For the text-containing cell, return its midpoint in [X, Y] coordinate format. 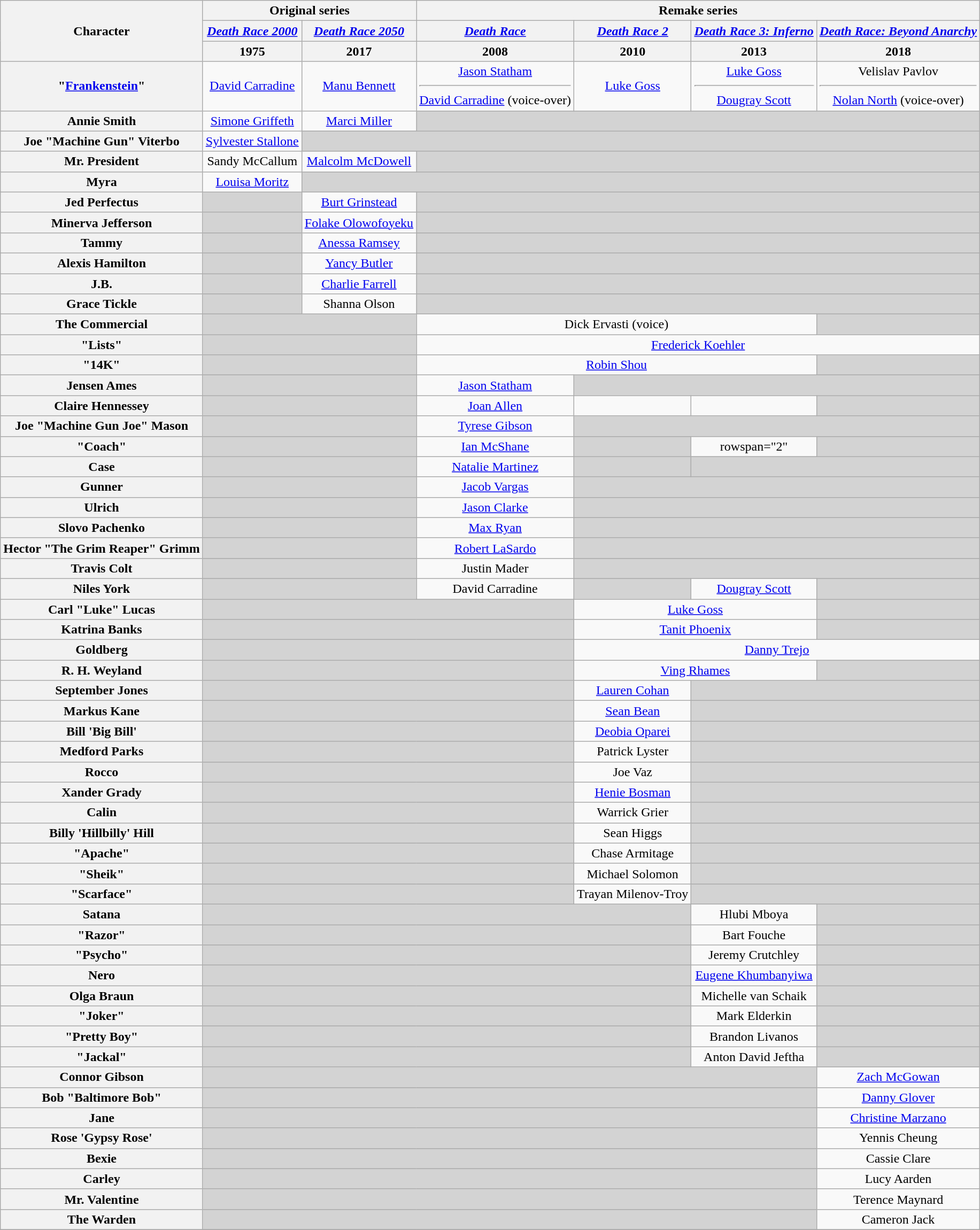
Katrina Banks [102, 630]
Rocco [102, 772]
Lauren Cohan [633, 691]
Slovo Pachenko [102, 528]
Jacob Vargas [495, 487]
"Apache" [102, 853]
Bill 'Big Bill' [102, 731]
Sean Higgs [633, 833]
Max Ryan [495, 528]
Michael Solomon [633, 873]
Cassie Clare [898, 1158]
Jed Perfectus [102, 202]
Marci Miller [359, 121]
Luke GossDougray Scott [754, 86]
Tyrese Gibson [495, 426]
Patrick Lyster [633, 752]
Death Race 2000 [252, 31]
Gunner [102, 487]
Satana [102, 914]
"Pretty Boy" [102, 1036]
Robert LaSardo [495, 548]
Ulrich [102, 507]
Justin Mader [495, 568]
Remake series [698, 11]
Michelle van Schaik [754, 996]
Warrick Grier [633, 813]
Yancy Butler [359, 263]
Anton David Jeftha [754, 1057]
Brandon Livanos [754, 1036]
Ian McShane [495, 446]
"Razor" [102, 935]
"Frankenstein" [102, 86]
"Joker" [102, 1016]
Minerva Jefferson [102, 222]
Hlubi Mboya [754, 914]
2018 [898, 51]
Claire Hennessey [102, 406]
"Lists" [102, 345]
Joe "Machine Gun Joe" Mason [102, 426]
Goldberg [102, 650]
Lucy Aarden [898, 1179]
2008 [495, 51]
Trayan Milenov-Troy [633, 894]
2010 [633, 51]
Joe Vaz [633, 772]
Joan Allen [495, 406]
2013 [754, 51]
Hector "The Grim Reaper" Grimm [102, 548]
Terence Maynard [898, 1199]
Death Race 2050 [359, 31]
Natalie Martinez [495, 467]
Rose 'Gypsy Rose' [102, 1138]
Billy 'Hillbilly' Hill [102, 833]
Bart Fouche [754, 935]
1975 [252, 51]
Death Race 2 [633, 31]
Annie Smith [102, 121]
Mr. Valentine [102, 1199]
"14K" [102, 365]
Sean Bean [633, 711]
Sandy McCallum [252, 161]
Niles York [102, 589]
"Jackal" [102, 1057]
Death Race 3: Inferno [754, 31]
Mark Elderkin [754, 1016]
Chase Armitage [633, 853]
Jason Clarke [495, 507]
Shanna Olson [359, 304]
Dick Ervasti (voice) [617, 324]
Charlie Farrell [359, 284]
Jeremy Crutchley [754, 955]
Louisa Moritz [252, 182]
Christine Marzano [898, 1118]
Connor Gibson [102, 1077]
Mr. President [102, 161]
Xander Grady [102, 792]
Bexie [102, 1158]
Calin [102, 813]
J.B. [102, 284]
2017 [359, 51]
Tammy [102, 243]
Simone Griffeth [252, 121]
Myra [102, 182]
"Coach" [102, 446]
Markus Kane [102, 711]
Malcolm McDowell [359, 161]
Eugene Khumbanyiwa [754, 976]
Danny Trejo [777, 650]
Folake Olowofoyeku [359, 222]
Robin Shou [617, 365]
Jason Statham [495, 385]
Manu Bennett [359, 86]
Original series [309, 11]
Dougray Scott [754, 589]
Yennis Cheung [898, 1138]
R. H. Weyland [102, 670]
Danny Glover [898, 1097]
Olga Braun [102, 996]
Travis Colt [102, 568]
Death Race: Beyond Anarchy [898, 31]
Nero [102, 976]
Frederick Koehler [698, 345]
Jason StathamDavid Carradine (voice-over) [495, 86]
Burt Grinstead [359, 202]
"Psycho" [102, 955]
Anessa Ramsey [359, 243]
Grace Tickle [102, 304]
The Warden [102, 1219]
Carley [102, 1179]
Sylvester Stallone [252, 141]
Carl "Luke" Lucas [102, 609]
September Jones [102, 691]
Deobia Oparei [633, 731]
Alexis Hamilton [102, 263]
"Scarface" [102, 894]
"Sheik" [102, 873]
Henie Bosman [633, 792]
Character [102, 31]
Bob "Baltimore Bob" [102, 1097]
Tanit Phoenix [696, 630]
Zach McGowan [898, 1077]
rowspan="2" [754, 446]
Death Race [495, 31]
Joe "Machine Gun" Viterbo [102, 141]
Cameron Jack [898, 1219]
Case [102, 467]
Velislav PavlovNolan North (voice-over) [898, 86]
The Commercial [102, 324]
Jane [102, 1118]
Medford Parks [102, 752]
Ving Rhames [696, 670]
Jensen Ames [102, 385]
